Pinpoint the cell where the given text exists, returning its [X, Y] midpoint coordinate. 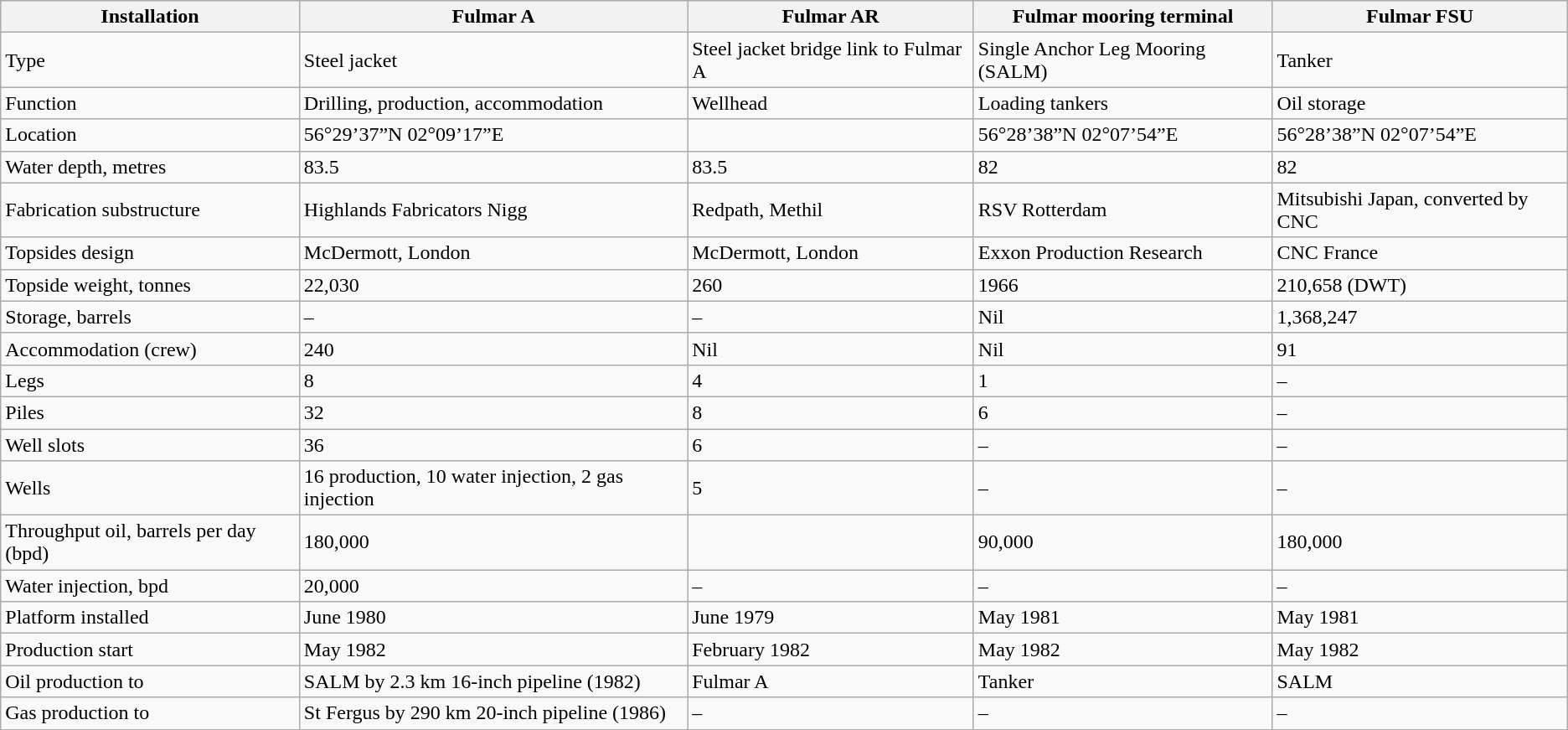
1,368,247 [1420, 317]
SALM by 2.3 km 16-inch pipeline (1982) [493, 681]
Fabrication substructure [151, 210]
Oil storage [1420, 103]
210,658 (DWT) [1420, 285]
Well slots [151, 445]
RSV Rotterdam [1122, 210]
Exxon Production Research [1122, 253]
Installation [151, 17]
Water injection, bpd [151, 586]
February 1982 [831, 650]
Mitsubishi Japan, converted by CNC [1420, 210]
56°29’37”N 02°09’17”E [493, 135]
240 [493, 349]
Wells [151, 488]
Platform installed [151, 618]
Fulmar mooring terminal [1122, 17]
Steel jacket [493, 60]
Topsides design [151, 253]
22,030 [493, 285]
Type [151, 60]
SALM [1420, 681]
June 1980 [493, 618]
Oil production to [151, 681]
5 [831, 488]
Redpath, Methil [831, 210]
Water depth, metres [151, 167]
Function [151, 103]
260 [831, 285]
Location [151, 135]
Single Anchor Leg Mooring (SALM) [1122, 60]
Loading tankers [1122, 103]
Legs [151, 381]
Wellhead [831, 103]
Steel jacket bridge link to Fulmar A [831, 60]
Highlands Fabricators Nigg [493, 210]
Fulmar AR [831, 17]
4 [831, 381]
32 [493, 412]
Storage, barrels [151, 317]
Piles [151, 412]
Gas production to [151, 713]
16 production, 10 water injection, 2 gas injection [493, 488]
CNC France [1420, 253]
90,000 [1122, 543]
Drilling, production, accommodation [493, 103]
Throughput oil, barrels per day (bpd) [151, 543]
20,000 [493, 586]
Topside weight, tonnes [151, 285]
36 [493, 445]
St Fergus by 290 km 20-inch pipeline (1986) [493, 713]
1 [1122, 381]
91 [1420, 349]
Production start [151, 650]
Accommodation (crew) [151, 349]
June 1979 [831, 618]
1966 [1122, 285]
Fulmar FSU [1420, 17]
